From the cell containing the given text, extract its center point as (X, Y) coordinate. 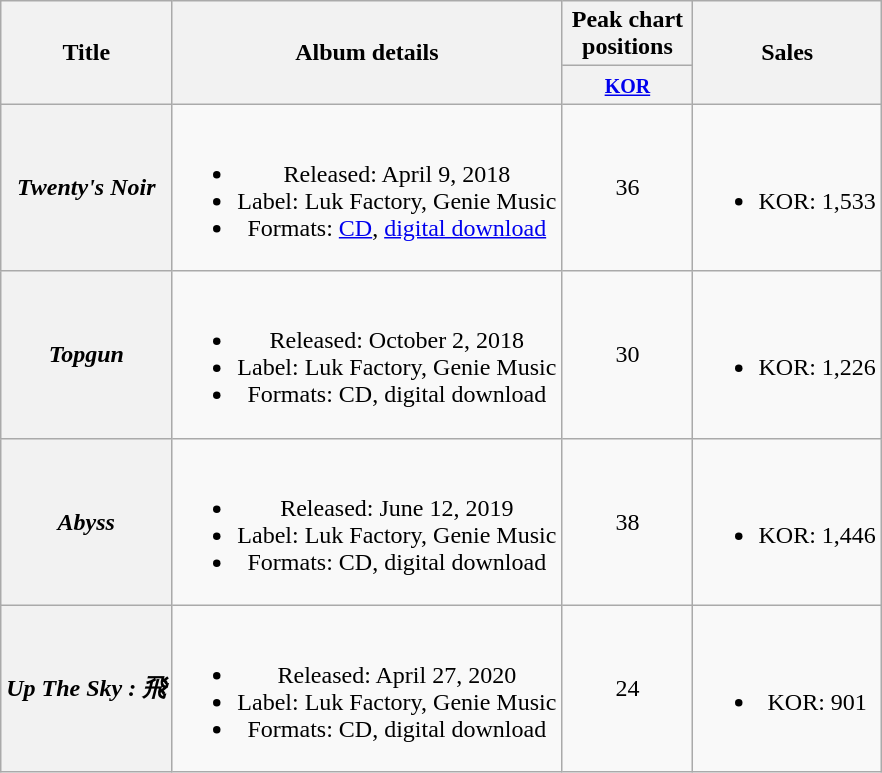
Released: October 2, 2018Label: Luk Factory, Genie MusicFormats: CD, digital download (367, 354)
KOR (628, 85)
KOR: 901 (787, 688)
Released: June 12, 2019Label: Luk Factory, Genie MusicFormats: CD, digital download (367, 522)
KOR: 1,533 (787, 188)
30 (628, 354)
Released: April 9, 2018Label: Luk Factory, Genie MusicFormats: CD, digital download (367, 188)
Up The Sky : 飛 (86, 688)
Abyss (86, 522)
Album details (367, 52)
38 (628, 522)
Twenty's Noir (86, 188)
Released: April 27, 2020Label: Luk Factory, Genie MusicFormats: CD, digital download (367, 688)
KOR: 1,446 (787, 522)
KOR: 1,226 (787, 354)
Sales (787, 52)
Topgun (86, 354)
24 (628, 688)
Peak chart positions (628, 34)
36 (628, 188)
Title (86, 52)
